Extract the (x, y) coordinate from the center of the cell holding the provided text.  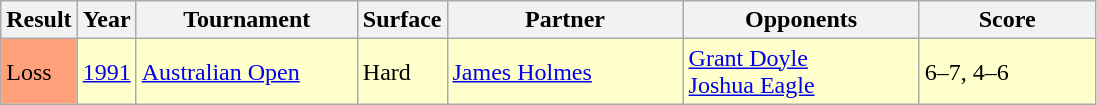
Grant Doyle Joshua Eagle (801, 72)
1991 (106, 72)
Surface (402, 20)
Opponents (801, 20)
James Holmes (565, 72)
6–7, 4–6 (1007, 72)
Hard (402, 72)
Score (1007, 20)
Australian Open (246, 72)
Year (106, 20)
Partner (565, 20)
Loss (39, 72)
Tournament (246, 20)
Result (39, 20)
